Scan for the cell matching the given text and deliver its (x, y) coordinate at center. 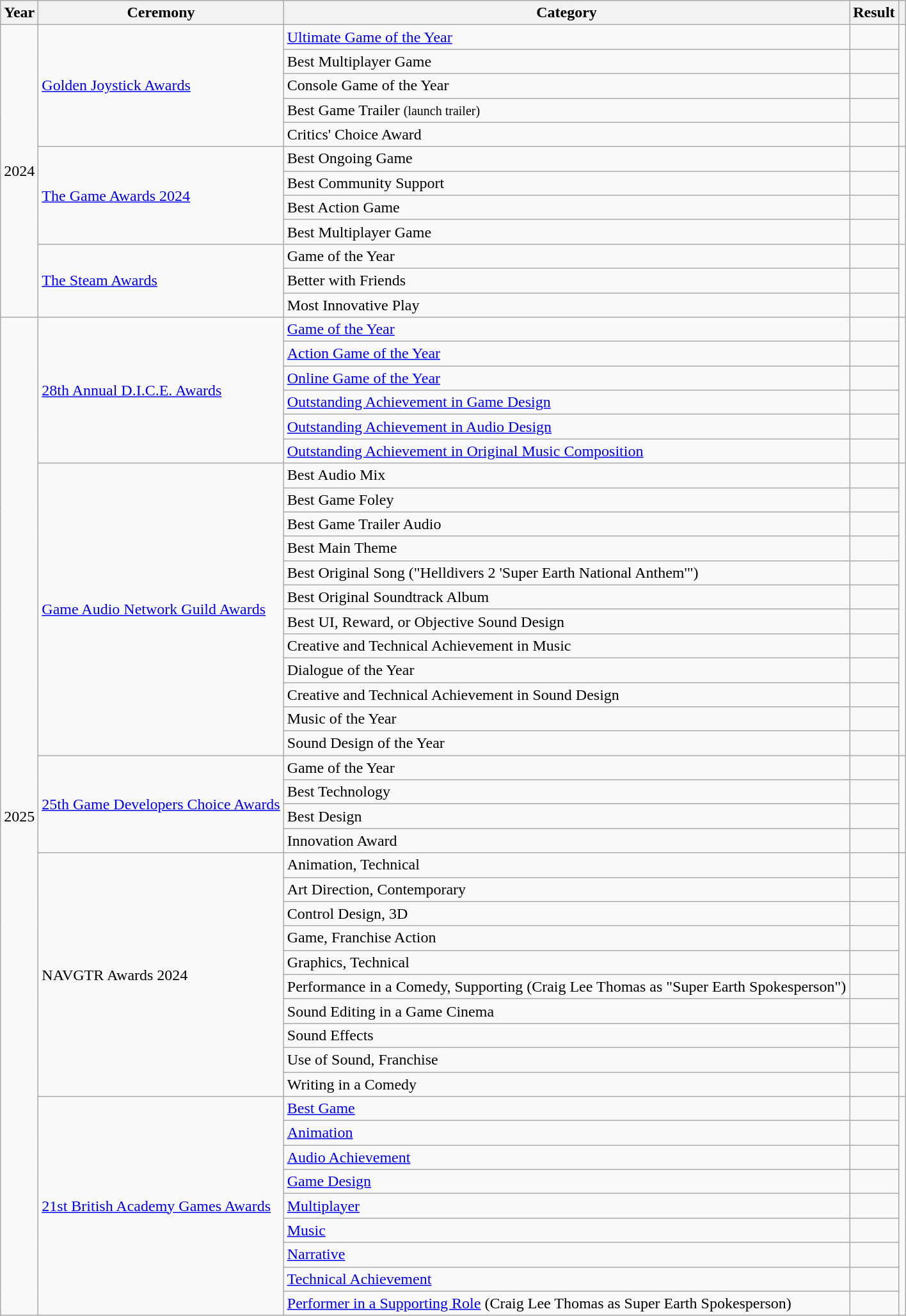
Game Audio Network Guild Awards (161, 609)
Creative and Technical Achievement in Music (566, 646)
Outstanding Achievement in Audio Design (566, 427)
Critics' Choice Award (566, 134)
Sound Effects (566, 1035)
Ceremony (161, 13)
Online Game of the Year (566, 378)
Sound Editing in a Game Cinema (566, 1011)
Game Design (566, 1182)
NAVGTR Awards 2024 (161, 975)
Best Technology (566, 792)
Golden Joystick Awards (161, 86)
Art Direction, Contemporary (566, 889)
Year (19, 13)
Innovation Award (566, 841)
Best UI, Reward, or Objective Sound Design (566, 621)
Best Game (566, 1109)
2025 (19, 816)
Best Original Song ("Helldivers 2 'Super Earth National Anthem'") (566, 573)
Best Ongoing Game (566, 159)
21st British Academy Games Awards (161, 1207)
Performer in a Supporting Role (Craig Lee Thomas as Super Earth Spokesperson) (566, 1303)
28th Annual D.I.C.E. Awards (161, 390)
Control Design, 3D (566, 914)
Creative and Technical Achievement in Sound Design (566, 694)
Category (566, 13)
25th Game Developers Choice Awards (161, 804)
Most Innovative Play (566, 305)
Best Community Support (566, 183)
Console Game of the Year (566, 86)
Use of Sound, Franchise (566, 1059)
Dialogue of the Year (566, 670)
Best Game Foley (566, 500)
The Game Awards 2024 (161, 195)
Best Game Trailer (launch trailer) (566, 110)
Technical Achievement (566, 1279)
Outstanding Achievement in Game Design (566, 402)
Best Design (566, 816)
Multiplayer (566, 1206)
Narrative (566, 1255)
Animation (566, 1133)
Performance in a Comedy, Supporting (Craig Lee Thomas as "Super Earth Spokesperson") (566, 987)
Best Game Trailer Audio (566, 524)
Best Original Soundtrack Album (566, 597)
Action Game of the Year (566, 354)
Graphics, Technical (566, 962)
The Steam Awards (161, 280)
2024 (19, 171)
Music (566, 1230)
Result (874, 13)
Better with Friends (566, 280)
Writing in a Comedy (566, 1084)
Best Audio Mix (566, 475)
Sound Design of the Year (566, 743)
Best Main Theme (566, 548)
Best Action Game (566, 207)
Ultimate Game of the Year (566, 37)
Outstanding Achievement in Original Music Composition (566, 451)
Audio Achievement (566, 1157)
Music of the Year (566, 719)
Animation, Technical (566, 865)
Game, Franchise Action (566, 938)
